Determine the (X, Y) coordinate at the center of the cell enclosing the given text.  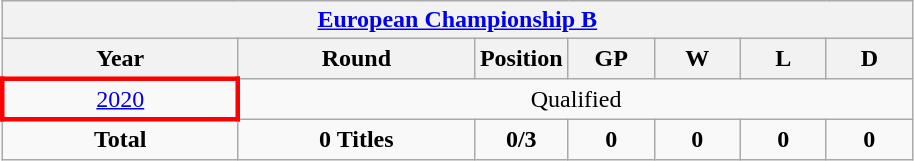
0 Titles (356, 139)
Year (120, 59)
2020 (120, 98)
L (783, 59)
Round (356, 59)
Qualified (575, 98)
0/3 (521, 139)
D (869, 59)
European Championship B (457, 20)
Total (120, 139)
W (697, 59)
Position (521, 59)
GP (611, 59)
